Detect which cell encompasses the target text, then output its [X, Y] center coordinate. 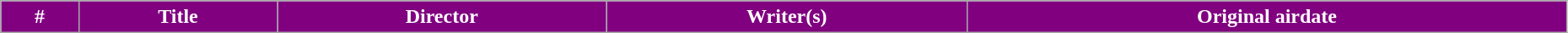
Original airdate [1267, 17]
# [40, 17]
Title [177, 17]
Writer(s) [787, 17]
Director [442, 17]
